Extract the [X, Y] coordinate from the center of the cell holding the provided text.  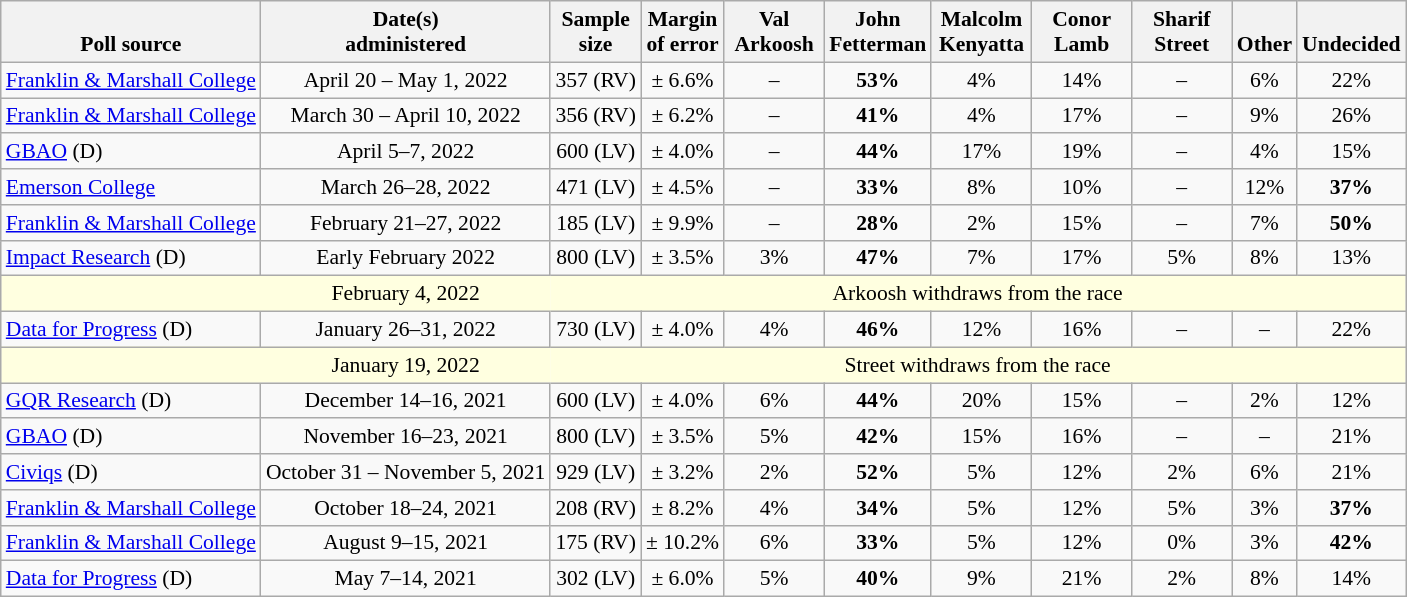
March 30 – April 10, 2022 [406, 116]
730 (LV) [596, 330]
Samplesize [596, 32]
May 7–14, 2021 [406, 579]
53% [878, 80]
929 (LV) [596, 472]
JohnFetterman [878, 32]
47% [878, 258]
Civiqs (D) [131, 472]
Early February 2022 [406, 258]
October 31 – November 5, 2021 [406, 472]
471 (LV) [596, 187]
10% [1082, 187]
± 4.5% [682, 187]
December 14–16, 2021 [406, 401]
January 19, 2022 [406, 365]
MalcolmKenyatta [981, 32]
± 6.2% [682, 116]
January 26–31, 2022 [406, 330]
± 6.6% [682, 80]
41% [878, 116]
20% [981, 401]
Other [1264, 32]
357 (RV) [596, 80]
SharifStreet [1182, 32]
Poll source [131, 32]
ConorLamb [1082, 32]
Impact Research (D) [131, 258]
April 5–7, 2022 [406, 152]
185 (LV) [596, 223]
175 (RV) [596, 543]
± 10.2% [682, 543]
± 6.0% [682, 579]
March 26–28, 2022 [406, 187]
356 (RV) [596, 116]
13% [1351, 258]
302 (LV) [596, 579]
± 8.2% [682, 508]
26% [1351, 116]
February 4, 2022 [406, 294]
28% [878, 223]
Marginof error [682, 32]
GQR Research (D) [131, 401]
November 16–23, 2021 [406, 437]
Street withdraws from the race [978, 365]
0% [1182, 543]
October 18–24, 2021 [406, 508]
Undecided [1351, 32]
50% [1351, 223]
52% [878, 472]
± 9.9% [682, 223]
Arkoosh withdraws from the race [978, 294]
Date(s)administered [406, 32]
April 20 – May 1, 2022 [406, 80]
± 3.2% [682, 472]
208 (RV) [596, 508]
Emerson College [131, 187]
February 21–27, 2022 [406, 223]
August 9–15, 2021 [406, 543]
40% [878, 579]
34% [878, 508]
19% [1082, 152]
46% [878, 330]
ValArkoosh [774, 32]
